Determine the (x, y) coordinate at the center of the cell enclosing the given text.  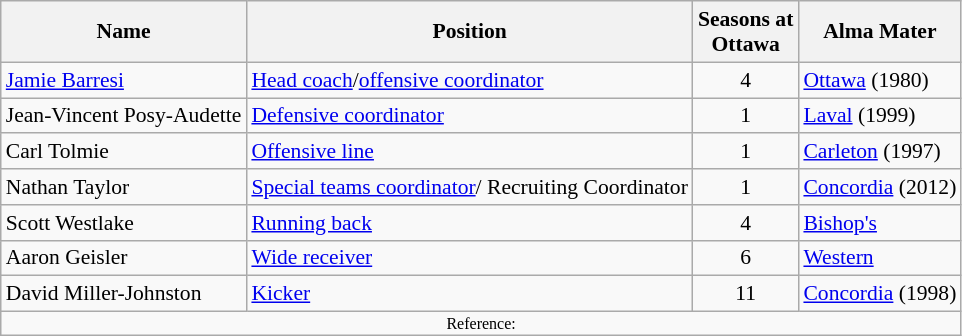
Carl Tolmie (124, 152)
Laval (1999) (880, 116)
11 (746, 294)
Jean-Vincent Posy-Audette (124, 116)
Special teams coordinator/ Recruiting Coordinator (470, 187)
Wide receiver (470, 258)
Running back (470, 223)
Aaron Geisler (124, 258)
David Miller-Johnston (124, 294)
Carleton (1997) (880, 152)
Offensive line (470, 152)
6 (746, 258)
Ottawa (1980) (880, 80)
Concordia (2012) (880, 187)
Kicker (470, 294)
Position (470, 32)
Defensive coordinator (470, 116)
Alma Mater (880, 32)
Scott Westlake (124, 223)
Nathan Taylor (124, 187)
Head coach/offensive coordinator (470, 80)
Seasons atOttawa (746, 32)
Western (880, 258)
Jamie Barresi (124, 80)
Concordia (1998) (880, 294)
Reference: (482, 324)
Name (124, 32)
Bishop's (880, 223)
